For the text-containing cell, return its midpoint in (x, y) coordinate format. 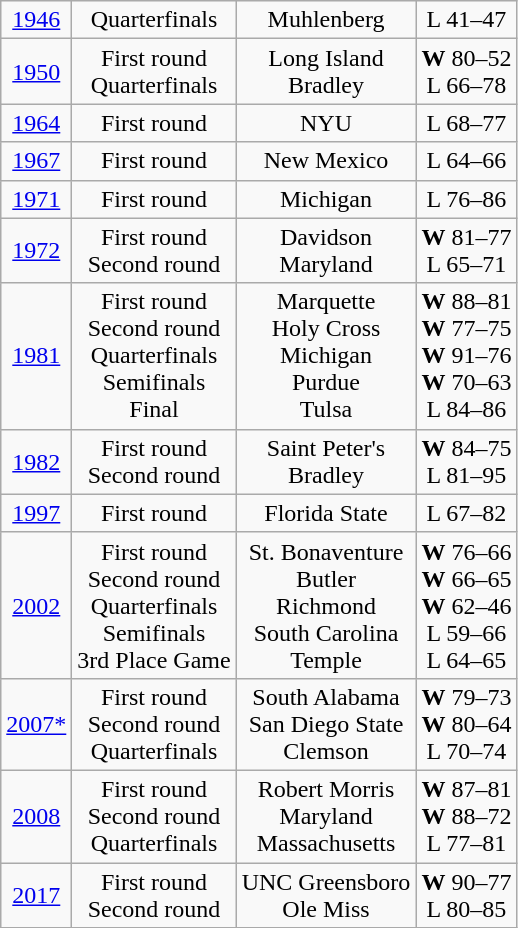
DavidsonMaryland (326, 250)
W 81–77L 65–71 (466, 250)
L 64–66 (466, 161)
Quarterfinals (154, 20)
Michigan (326, 199)
L 76–86 (466, 199)
2008 (36, 816)
1981 (36, 356)
1972 (36, 250)
Robert MorrisMarylandMassachusetts (326, 816)
First roundQuarterfinals (154, 72)
St. BonaventureButlerRichmondSouth CarolinaTemple (326, 605)
W 84–75L 81–95 (466, 462)
South AlabamaSan Diego StateClemson (326, 724)
UNC GreensboroOle Miss (326, 894)
2007* (36, 724)
1997 (36, 513)
2002 (36, 605)
Florida State (326, 513)
MarquetteHoly CrossMichiganPurdueTulsa (326, 356)
New Mexico (326, 161)
W 87–81W 88–72L 77–81 (466, 816)
1946 (36, 20)
Muhlenberg (326, 20)
1950 (36, 72)
L 68–77 (466, 123)
Saint Peter'sBradley (326, 462)
Long IslandBradley (326, 72)
2017 (36, 894)
W 79–73W 80–64L 70–74 (466, 724)
W 90–77 L 80–85 (466, 894)
1967 (36, 161)
First roundSecond roundQuarterfinalsSemifinals3rd Place Game (154, 605)
NYU (326, 123)
First roundSecond roundQuarterfinalsSemifinalsFinal (154, 356)
W 88–81W 77–75W 91–76W 70–63L 84–86 (466, 356)
W 80–52L 66–78 (466, 72)
1971 (36, 199)
L 67–82 (466, 513)
L 41–47 (466, 20)
1964 (36, 123)
W 76–66W 66–65W 62–46L 59–66L 64–65 (466, 605)
1982 (36, 462)
